Detect which cell encompasses the target text, then output its [x, y] center coordinate. 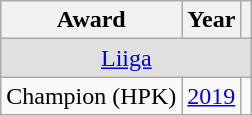
Year [212, 20]
Award [92, 20]
2019 [212, 96]
Champion (HPK) [92, 96]
Liiga [126, 58]
